Capture the cell that displays the provided text and extract its (X, Y) central coordinate. 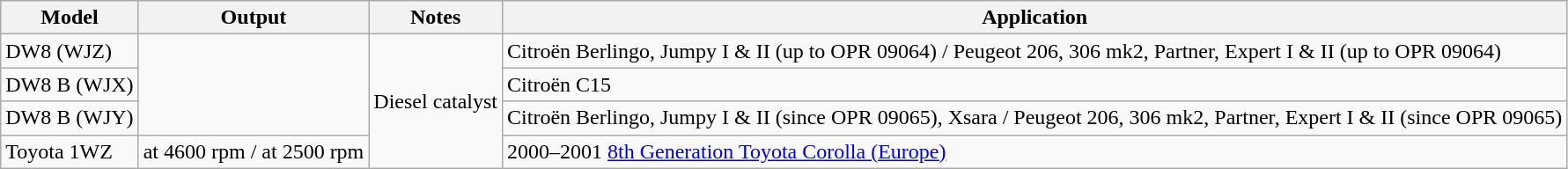
Output (254, 18)
Citroën Berlingo, Jumpy I & II (since OPR 09065), Xsara / Peugeot 206, 306 mk2, Partner, Expert I & II (since OPR 09065) (1035, 118)
DW8 B (WJY) (70, 118)
Application (1035, 18)
Diesel catalyst (436, 101)
Citroën Berlingo, Jumpy I & II (up to OPR 09064) / Peugeot 206, 306 mk2, Partner, Expert I & II (up to OPR 09064) (1035, 51)
DW8 (WJZ) (70, 51)
2000–2001 8th Generation Toyota Corolla (Europe) (1035, 151)
Notes (436, 18)
DW8 B (WJX) (70, 84)
Citroën C15 (1035, 84)
Toyota 1WZ (70, 151)
Model (70, 18)
at 4600 rpm / at 2500 rpm (254, 151)
